Identify which cell holds the provided text, then report its [x, y] central coordinate. 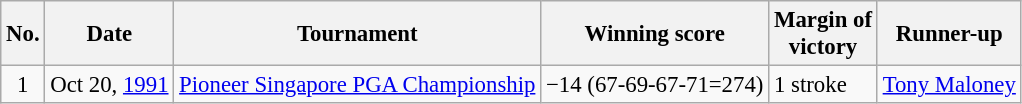
1 stroke [824, 85]
Pioneer Singapore PGA Championship [358, 85]
Runner-up [949, 34]
No. [23, 34]
Date [110, 34]
1 [23, 85]
Oct 20, 1991 [110, 85]
−14 (67-69-67-71=274) [655, 85]
Tony Maloney [949, 85]
Winning score [655, 34]
Margin ofvictory [824, 34]
Tournament [358, 34]
